Search for the cell housing the specified text and yield its (X, Y) center coordinate. 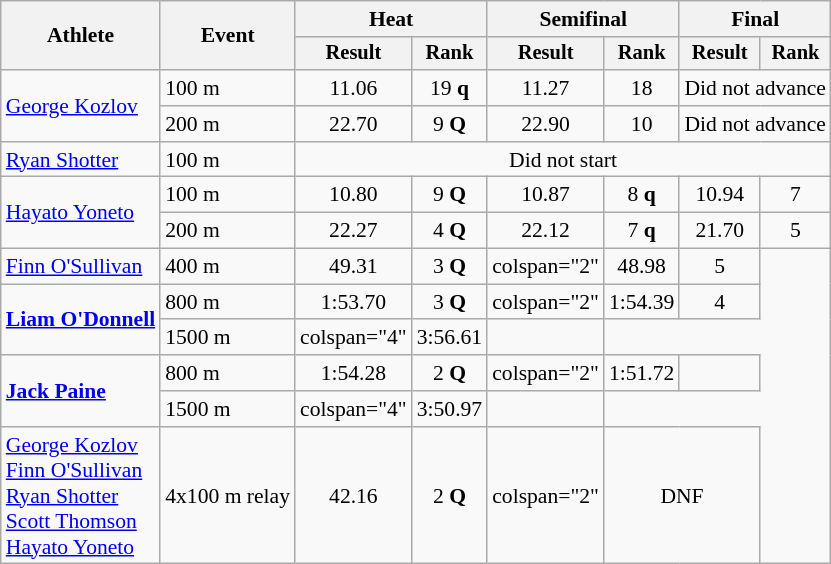
11.06 (354, 88)
400 m (228, 267)
Ryan Shotter (80, 160)
Jack Paine (80, 390)
21.70 (720, 231)
Liam O'Donnell (80, 320)
49.31 (354, 267)
10 (642, 124)
1:51.72 (642, 373)
8 q (642, 195)
10.87 (546, 195)
1:53.70 (354, 302)
4 Q (450, 231)
1:54.39 (642, 302)
7 q (642, 231)
Did not start (563, 160)
1:54.28 (354, 373)
3:56.61 (450, 338)
3:50.97 (450, 409)
22.27 (354, 231)
22.70 (354, 124)
19 q (450, 88)
11.27 (546, 88)
Heat (391, 19)
Finn O'Sullivan (80, 267)
48.98 (642, 267)
2 Q (450, 373)
4 (720, 302)
Event (228, 36)
7 (796, 195)
Athlete (80, 36)
10.80 (354, 195)
18 (642, 88)
Final (755, 19)
George Kozlov (80, 106)
22.12 (546, 231)
Hayato Yoneto (80, 212)
Semifinal (583, 19)
22.90 (546, 124)
10.94 (720, 195)
